Pinpoint the cell where the given text exists, returning its (X, Y) midpoint coordinate. 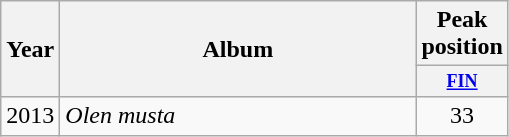
33 (462, 116)
Album (238, 49)
2013 (30, 116)
Year (30, 49)
Olen musta (238, 116)
FIN (462, 82)
Peakposition (462, 34)
